From the cell containing the given text, extract its center point as [X, Y] coordinate. 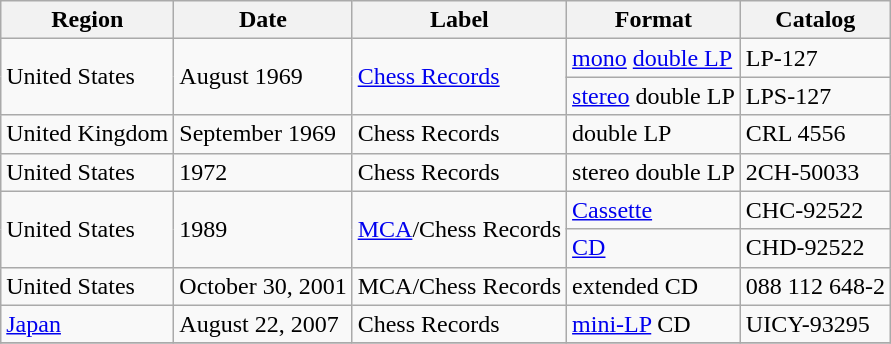
Cassette [654, 210]
Format [654, 20]
United Kingdom [88, 134]
1972 [263, 172]
CHD-92522 [815, 248]
LP-127 [815, 58]
UICY-93295 [815, 324]
CD [654, 248]
Date [263, 20]
2CH-50033 [815, 172]
Label [459, 20]
Japan [88, 324]
extended CD [654, 286]
October 30, 2001 [263, 286]
August 22, 2007 [263, 324]
Catalog [815, 20]
double LP [654, 134]
088 112 648-2 [815, 286]
CHC-92522 [815, 210]
Region [88, 20]
mini-LP CD [654, 324]
1989 [263, 229]
September 1969 [263, 134]
mono double LP [654, 58]
CRL 4556 [815, 134]
LPS-127 [815, 96]
August 1969 [263, 77]
